Locate the cell with the specified text and output its (X, Y) center coordinate. 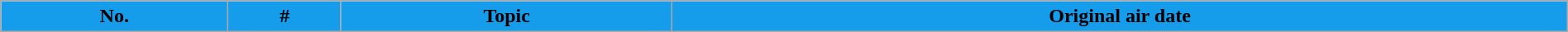
No. (114, 16)
Original air date (1120, 16)
# (284, 16)
Topic (506, 16)
